Output the [x, y] coordinate of the center of the cell containing the given text.  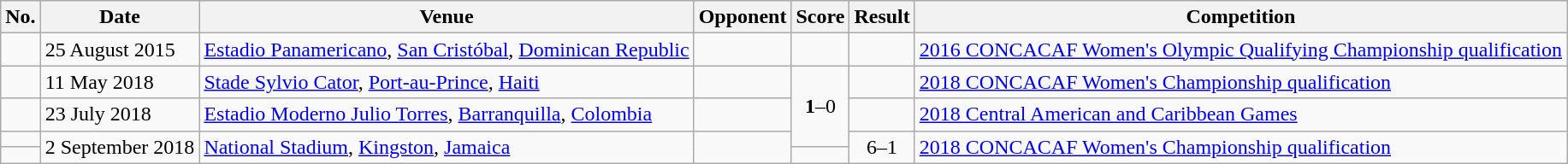
No. [21, 17]
Result [882, 17]
Stade Sylvio Cator, Port-au-Prince, Haiti [447, 82]
Score [820, 17]
1–0 [820, 106]
Opponent [743, 17]
Competition [1240, 17]
Venue [447, 17]
National Stadium, Kingston, Jamaica [447, 147]
Date [120, 17]
2018 Central American and Caribbean Games [1240, 114]
25 August 2015 [120, 50]
2 September 2018 [120, 147]
6–1 [882, 147]
2016 CONCACAF Women's Olympic Qualifying Championship qualification [1240, 50]
11 May 2018 [120, 82]
Estadio Panamericano, San Cristóbal, Dominican Republic [447, 50]
Estadio Moderno Julio Torres, Barranquilla, Colombia [447, 114]
23 July 2018 [120, 114]
